Extract the (X, Y) coordinate from the center of the cell holding the provided text.  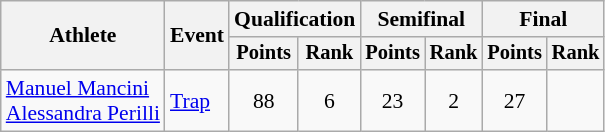
Final (543, 19)
Event (197, 36)
Trap (197, 100)
Athlete (83, 36)
27 (514, 100)
Manuel ManciniAlessandra Perilli (83, 100)
88 (264, 100)
2 (454, 100)
Semifinal (421, 19)
6 (329, 100)
Qualification (294, 19)
23 (392, 100)
